Scan for the cell matching the given text and deliver its [x, y] coordinate at center. 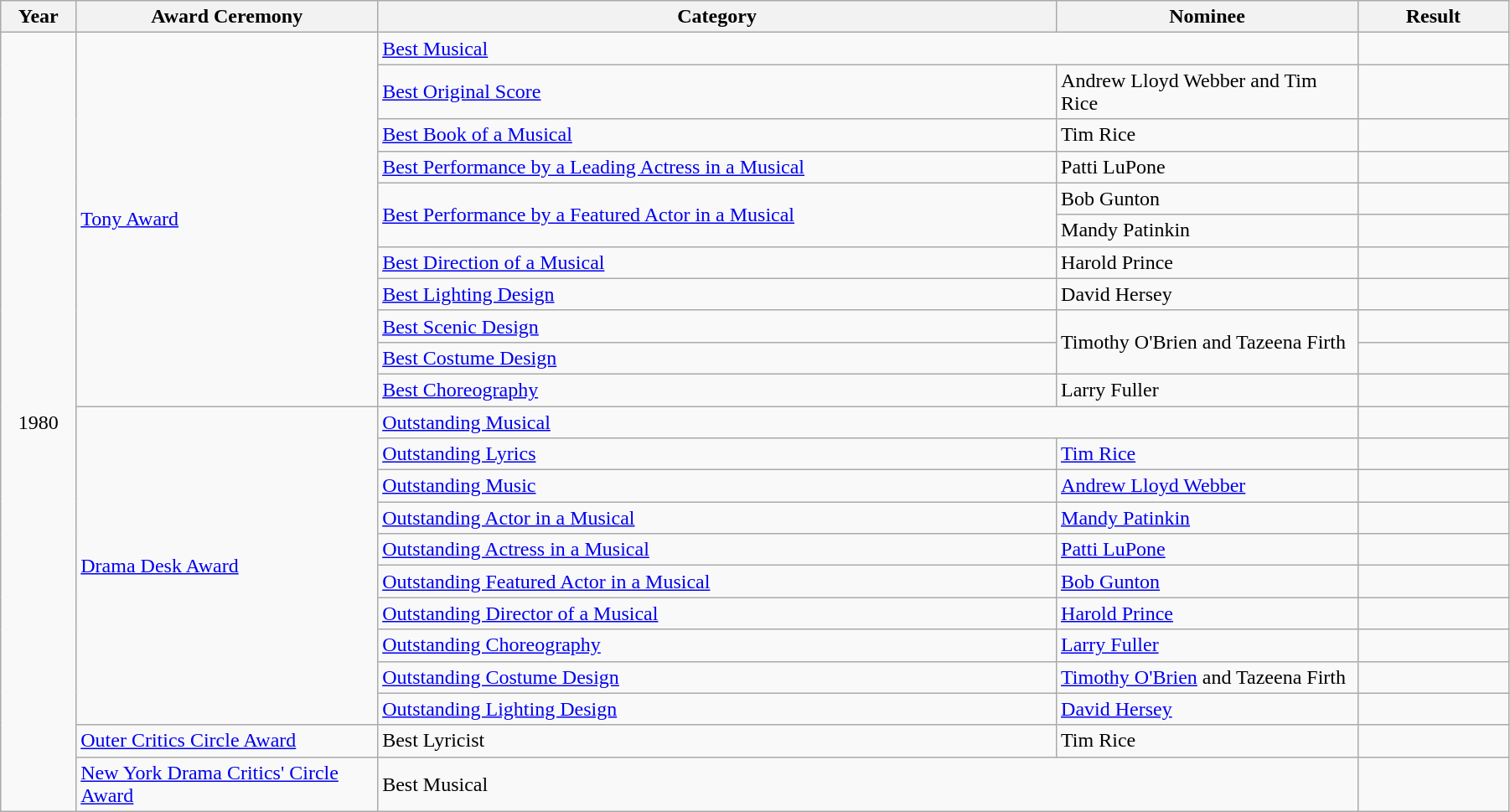
Year [39, 17]
Outstanding Lyrics [717, 454]
Best Book of a Musical [717, 135]
Outstanding Director of a Musical [717, 613]
Best Performance by a Leading Actress in a Musical [717, 167]
Result [1433, 17]
Best Lyricist [717, 741]
New York Drama Critics' Circle Award [227, 784]
Outstanding Musical [868, 422]
Outstanding Actress in a Musical [717, 550]
Outstanding Choreography [717, 645]
Best Direction of a Musical [717, 262]
Tony Award [227, 220]
Best Scenic Design [717, 326]
Best Performance by a Featured Actor in a Musical [717, 215]
Best Costume Design [717, 358]
Best Lighting Design [717, 294]
Best Choreography [717, 390]
Nominee [1207, 17]
Outstanding Lighting Design [717, 709]
Category [717, 17]
Andrew Lloyd Webber and Tim Rice [1207, 92]
Best Original Score [717, 92]
Outstanding Featured Actor in a Musical [717, 582]
Outstanding Music [717, 486]
Outer Critics Circle Award [227, 741]
Outstanding Actor in a Musical [717, 518]
Outstanding Costume Design [717, 677]
1980 [39, 422]
Award Ceremony [227, 17]
Andrew Lloyd Webber [1207, 486]
Drama Desk Award [227, 565]
